Locate the cell with the specified text and output its (x, y) center coordinate. 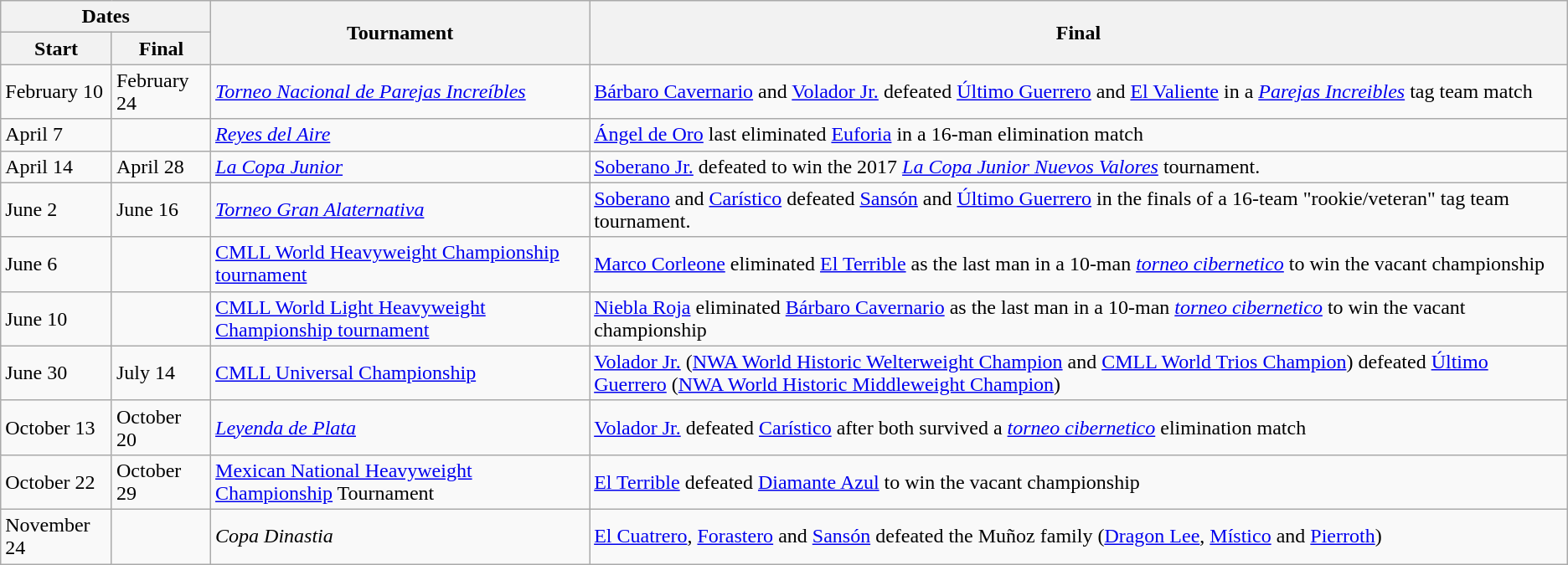
June 10 (57, 318)
CMLL World Light Heavyweight Championship tournament (400, 318)
April 14 (57, 167)
Leyenda de Plata (400, 427)
CMLL World Heavyweight Championship tournament (400, 265)
February 24 (161, 92)
November 24 (57, 536)
February 10 (57, 92)
June 6 (57, 265)
June 16 (161, 209)
June 2 (57, 209)
October 13 (57, 427)
Reyes del Aire (400, 135)
CMLL Universal Championship (400, 373)
April 28 (161, 167)
Bárbaro Cavernario and Volador Jr. defeated Último Guerrero and El Valiente in a Parejas Increibles tag team match (1079, 92)
Soberano and Carístico defeated Sansón and Último Guerrero in the finals of a 16-team "rookie/veteran" tag team tournament. (1079, 209)
October 29 (161, 482)
Dates (106, 17)
La Copa Junior (400, 167)
October 22 (57, 482)
April 7 (57, 135)
October 20 (161, 427)
Torneo Nacional de Parejas Increíbles (400, 92)
Volador Jr. defeated Carístico after both survived a torneo cibernetico elimination match (1079, 427)
Niebla Roja eliminated Bárbaro Cavernario as the last man in a 10-man torneo cibernetico to win the vacant championship (1079, 318)
Mexican National Heavyweight Championship Tournament (400, 482)
El Terrible defeated Diamante Azul to win the vacant championship (1079, 482)
El Cuatrero, Forastero and Sansón defeated the Muñoz family (Dragon Lee, Místico and Pierroth) (1079, 536)
Torneo Gran Alaternativa (400, 209)
Ángel de Oro last eliminated Euforia in a 16-man elimination match (1079, 135)
Start (57, 49)
July 14 (161, 373)
Marco Corleone eliminated El Terrible as the last man in a 10-man torneo cibernetico to win the vacant championship (1079, 265)
Tournament (400, 33)
Soberano Jr. defeated to win the 2017 La Copa Junior Nuevos Valores tournament. (1079, 167)
Copa Dinastia (400, 536)
June 30 (57, 373)
